Scan for the cell matching the given text and deliver its [x, y] coordinate at center. 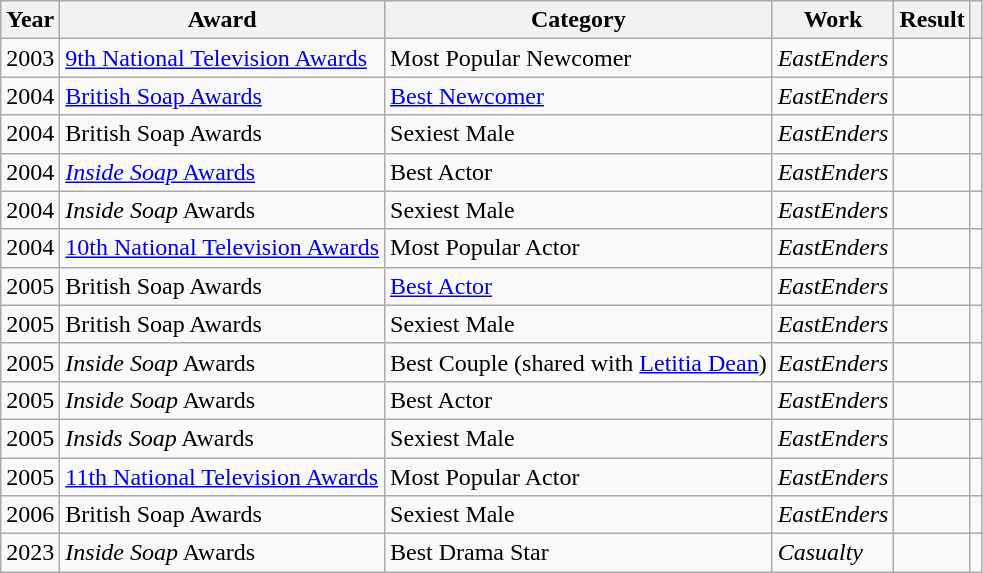
Work [833, 20]
Casualty [833, 553]
2003 [30, 58]
Best Newcomer [579, 96]
Year [30, 20]
Result [932, 20]
Award [222, 20]
9th National Television Awards [222, 58]
11th National Television Awards [222, 477]
2006 [30, 515]
Best Couple (shared with Letitia Dean) [579, 362]
2023 [30, 553]
10th National Television Awards [222, 248]
Best Drama Star [579, 553]
Category [579, 20]
Insids Soap Awards [222, 438]
Most Popular Newcomer [579, 58]
